For the text-containing cell, return its midpoint in (X, Y) coordinate format. 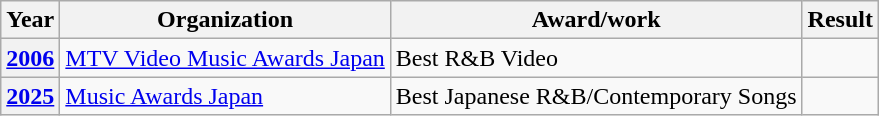
Year (30, 20)
Music Awards Japan (226, 96)
Best Japanese R&B/Contemporary Songs (596, 96)
Result (840, 20)
Award/work (596, 20)
2006 (30, 58)
Best R&B Video (596, 58)
2025 (30, 96)
Organization (226, 20)
MTV Video Music Awards Japan (226, 58)
